Identify which cell holds the provided text, then report its [x, y] central coordinate. 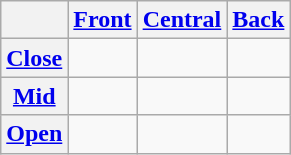
Central [182, 20]
Front [102, 20]
Mid [34, 96]
Close [34, 58]
Back [258, 20]
Open [34, 134]
